Identify which cell holds the provided text, then report its [X, Y] central coordinate. 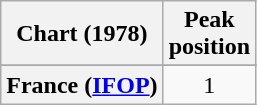
Peakposition [209, 34]
France (IFOP) [82, 85]
1 [209, 85]
Chart (1978) [82, 34]
